Scan for the cell matching the given text and deliver its [X, Y] coordinate at center. 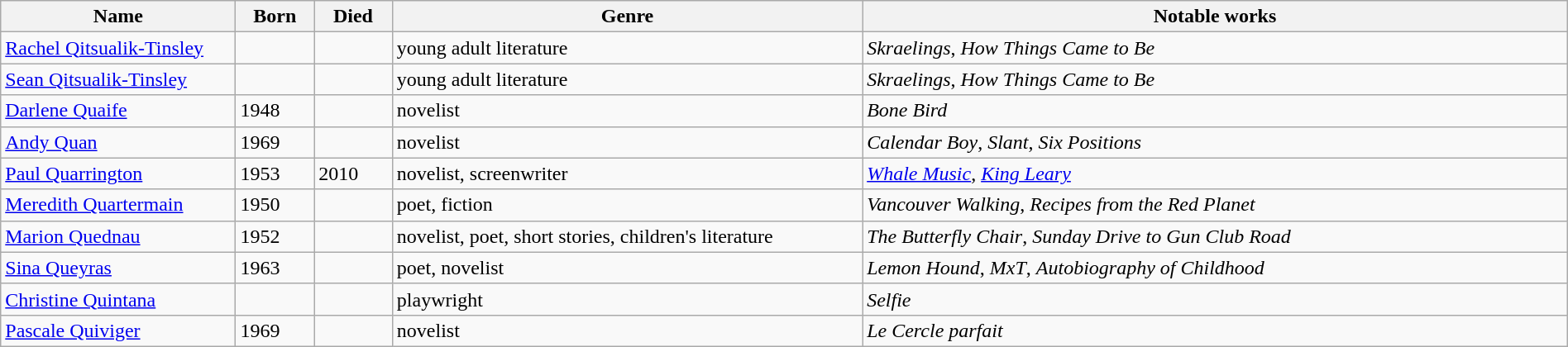
Died [354, 17]
Whale Music, King Leary [1216, 173]
novelist, screenwriter [627, 173]
Bone Bird [1216, 111]
novelist, poet, short stories, children's literature [627, 236]
Le Cercle parfait [1216, 330]
Paul Quarrington [118, 173]
Marion Quednau [118, 236]
1948 [275, 111]
1952 [275, 236]
Sean Qitsualik-Tinsley [118, 79]
Lemon Hound, MxT, Autobiography of Childhood [1216, 268]
playwright [627, 299]
Notable works [1216, 17]
1953 [275, 173]
Sina Queyras [118, 268]
Meredith Quartermain [118, 205]
Andy Quan [118, 142]
Born [275, 17]
Christine Quintana [118, 299]
1950 [275, 205]
poet, novelist [627, 268]
poet, fiction [627, 205]
Calendar Boy, Slant, Six Positions [1216, 142]
The Butterfly Chair, Sunday Drive to Gun Club Road [1216, 236]
Rachel Qitsualik-Tinsley [118, 48]
Selfie [1216, 299]
Vancouver Walking, Recipes from the Red Planet [1216, 205]
Pascale Quiviger [118, 330]
2010 [354, 173]
Name [118, 17]
Darlene Quaife [118, 111]
Genre [627, 17]
1963 [275, 268]
